Return (x, y) of the center of cell containing provided text 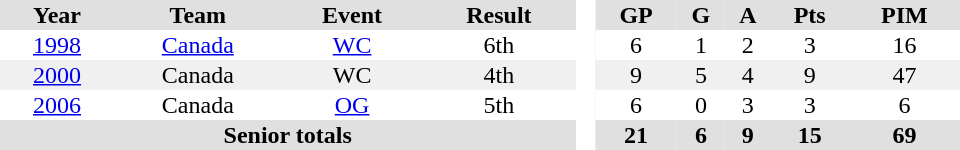
Event (352, 15)
Pts (810, 15)
Year (57, 15)
Senior totals (288, 135)
2006 (57, 105)
69 (904, 135)
2000 (57, 75)
OG (352, 105)
2 (748, 45)
GP (636, 15)
G (701, 15)
5th (500, 105)
4th (500, 75)
6th (500, 45)
A (748, 15)
Result (500, 15)
1 (701, 45)
47 (904, 75)
0 (701, 105)
15 (810, 135)
PIM (904, 15)
1998 (57, 45)
Team (198, 15)
16 (904, 45)
4 (748, 75)
5 (701, 75)
21 (636, 135)
